Capture the cell that displays the provided text and extract its (x, y) central coordinate. 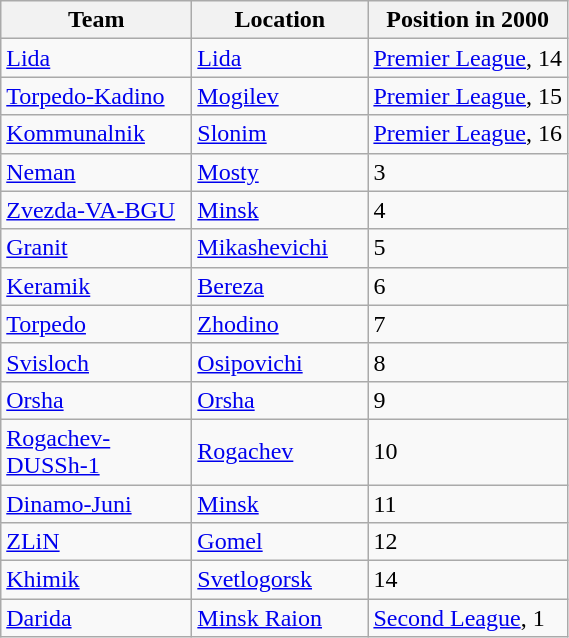
11 (468, 503)
Khimik (96, 580)
Position in 2000 (468, 20)
Gomel (280, 542)
Svisloch (96, 362)
Kommunalnik (96, 134)
Torpedo (96, 324)
Mikashevichi (280, 248)
Team (96, 20)
Bereza (280, 286)
Rogachev (280, 452)
10 (468, 452)
12 (468, 542)
Mogilev (280, 96)
Zvezda-VA-BGU (96, 210)
Location (280, 20)
4 (468, 210)
ZLiN (96, 542)
Keramik (96, 286)
5 (468, 248)
Neman (96, 172)
6 (468, 286)
7 (468, 324)
14 (468, 580)
Premier League, 14 (468, 58)
8 (468, 362)
Premier League, 15 (468, 96)
Zhodino (280, 324)
Second League, 1 (468, 618)
Dinamo-Juni (96, 503)
Minsk Raion (280, 618)
9 (468, 400)
Osipovichi (280, 362)
Premier League, 16 (468, 134)
Granit (96, 248)
Mosty (280, 172)
Svetlogorsk (280, 580)
Torpedo-Kadino (96, 96)
Darida (96, 618)
Slonim (280, 134)
Rogachev-DUSSh-1 (96, 452)
3 (468, 172)
